Pinpoint the cell where the given text exists, returning its (X, Y) midpoint coordinate. 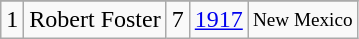
7 (178, 20)
1917 (218, 20)
Robert Foster (95, 20)
1 (12, 20)
New Mexico (302, 20)
